Scan for the cell matching the given text and deliver its [x, y] coordinate at center. 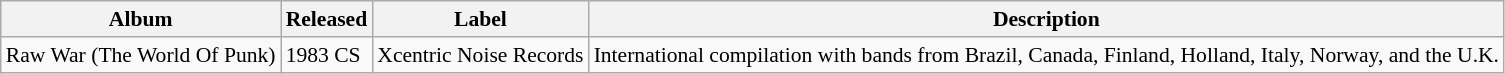
Xcentric Noise Records [480, 55]
Label [480, 19]
International compilation with bands from Brazil, Canada, Finland, Holland, Italy, Norway, and the U.K. [1047, 55]
Raw War (The World Of Punk) [141, 55]
Released [327, 19]
1983 CS [327, 55]
Description [1047, 19]
Album [141, 19]
